Detect which cell encompasses the target text, then output its (X, Y) center coordinate. 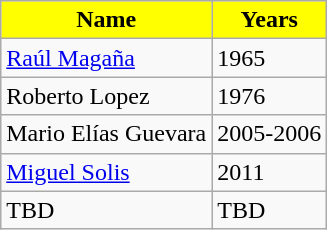
Name (106, 20)
Roberto Lopez (106, 96)
Miguel Solis (106, 172)
Mario Elías Guevara (106, 134)
1976 (270, 96)
Raúl Magaña (106, 58)
Years (270, 20)
2005-2006 (270, 134)
2011 (270, 172)
1965 (270, 58)
